For the text-containing cell, return its midpoint in (X, Y) coordinate format. 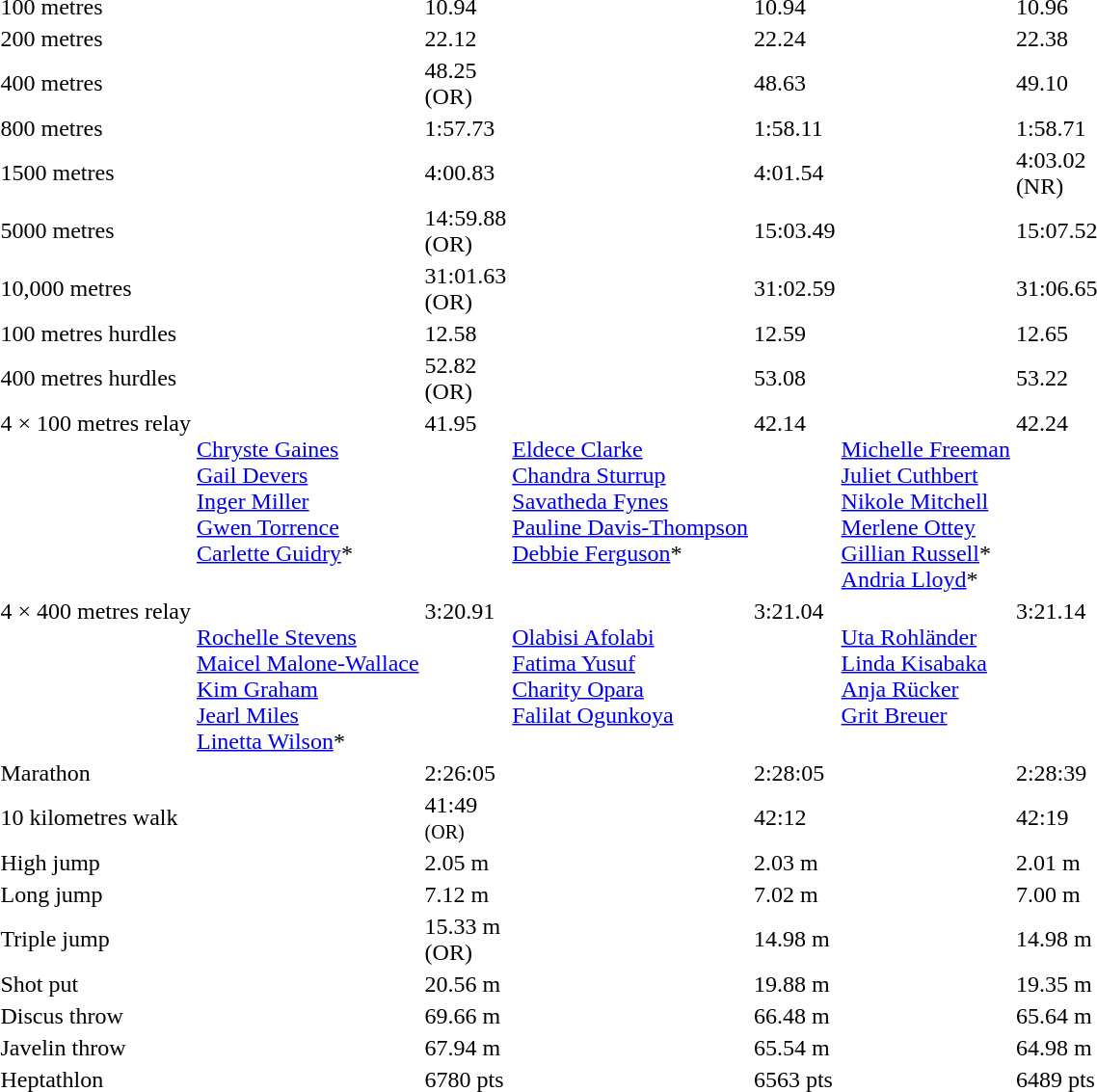
42:12 (794, 817)
52.82(OR) (466, 378)
4:00.83 (466, 173)
Michelle FreemanJuliet CuthbertNikole MitchellMerlene OtteyGillian Russell*Andria Lloyd* (925, 501)
7.02 m (794, 894)
15:03.49 (794, 231)
67.94 m (466, 1048)
2:26:05 (466, 773)
Eldece ClarkeChandra SturrupSavatheda FynesPauline Davis-ThompsonDebbie Ferguson* (630, 501)
14.98 m (794, 939)
31:01.63(OR) (466, 289)
Olabisi AfolabiFatima YusufCharity OparaFalilat Ogunkoya (630, 677)
22.12 (466, 39)
41.95 (466, 501)
1:58.11 (794, 128)
42.14 (794, 501)
53.08 (794, 378)
66.48 m (794, 1016)
Chryste GainesGail DeversInger MillerGwen TorrenceCarlette Guidry* (308, 501)
12.58 (466, 333)
1:57.73 (466, 128)
15.33 m(OR) (466, 939)
19.88 m (794, 984)
2.05 m (466, 863)
48.63 (794, 83)
65.54 m (794, 1048)
14:59.88(OR) (466, 231)
7.12 m (466, 894)
20.56 m (466, 984)
2:28:05 (794, 773)
22.24 (794, 39)
4:01.54 (794, 173)
2.03 m (794, 863)
Rochelle StevensMaicel Malone-WallaceKim GrahamJearl MilesLinetta Wilson* (308, 677)
41:49(OR) (466, 817)
3:20.91 (466, 677)
Uta RohländerLinda KisabakaAnja RückerGrit Breuer (925, 677)
12.59 (794, 333)
3:21.04 (794, 677)
48.25(OR) (466, 83)
69.66 m (466, 1016)
31:02.59 (794, 289)
